Scan for the cell matching the given text and deliver its [x, y] coordinate at center. 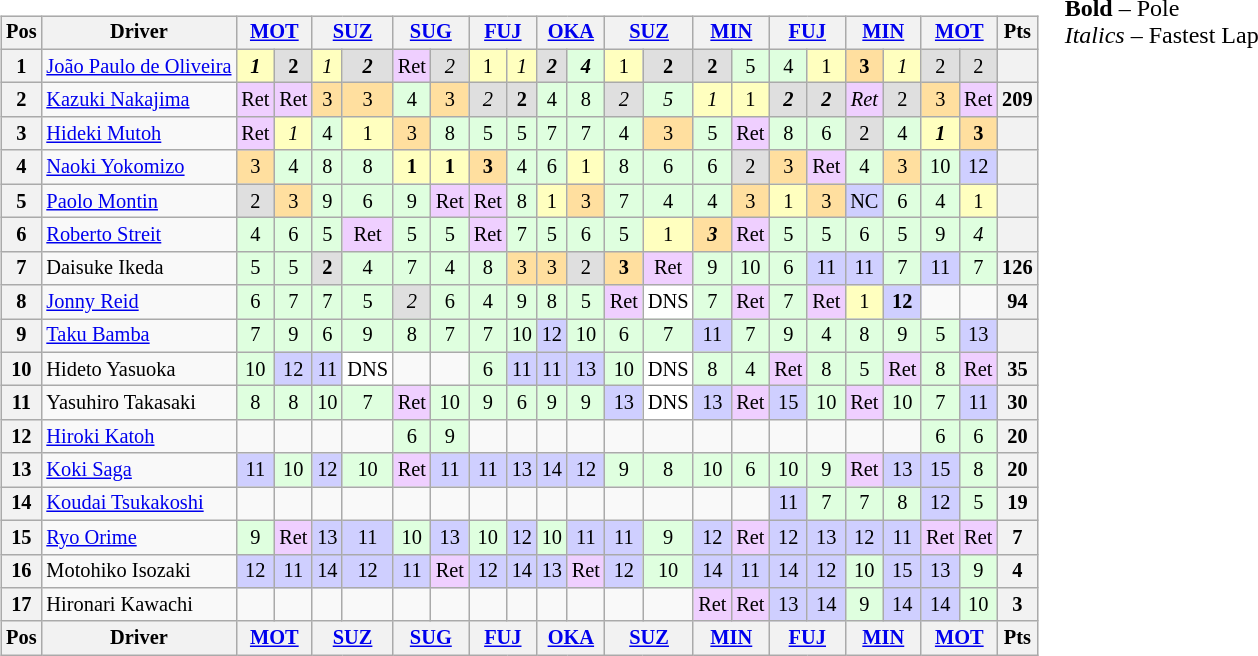
Daisuke Ikeda [138, 268]
30 [1017, 403]
35 [1017, 369]
Naoki Yokomizo [138, 167]
Hiroki Katoh [138, 437]
209 [1017, 100]
19 [1017, 504]
Koudai Tsukakoshi [138, 504]
NC [864, 201]
Roberto Streit [138, 235]
Hideki Mutoh [138, 134]
17 [21, 605]
Motohiko Isozaki [138, 571]
16 [21, 571]
Jonny Reid [138, 302]
Hideto Yasuoka [138, 369]
Koki Saga [138, 470]
Yasuhiro Takasaki [138, 403]
Paolo Montin [138, 201]
Kazuki Nakajima [138, 100]
94 [1017, 302]
Ryo Orime [138, 537]
Taku Bamba [138, 336]
Hironari Kawachi [138, 605]
João Paulo de Oliveira [138, 66]
126 [1017, 268]
